Scan for the cell matching the given text and deliver its (X, Y) coordinate at center. 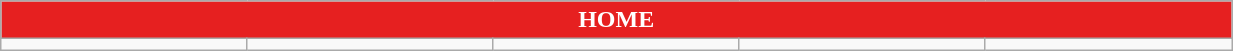
HOME (616, 20)
